Search for the cell housing the specified text and yield its [x, y] center coordinate. 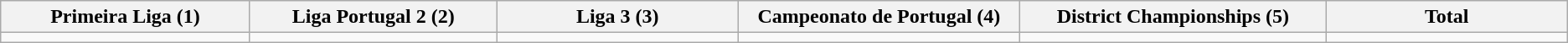
Liga 3 (3) [617, 17]
District Championships (5) [1173, 17]
Total [1447, 17]
Primeira Liga (1) [126, 17]
Liga Portugal 2 (2) [374, 17]
Campeonato de Portugal (4) [879, 17]
